Locate the cell with the specified text and output its (X, Y) center coordinate. 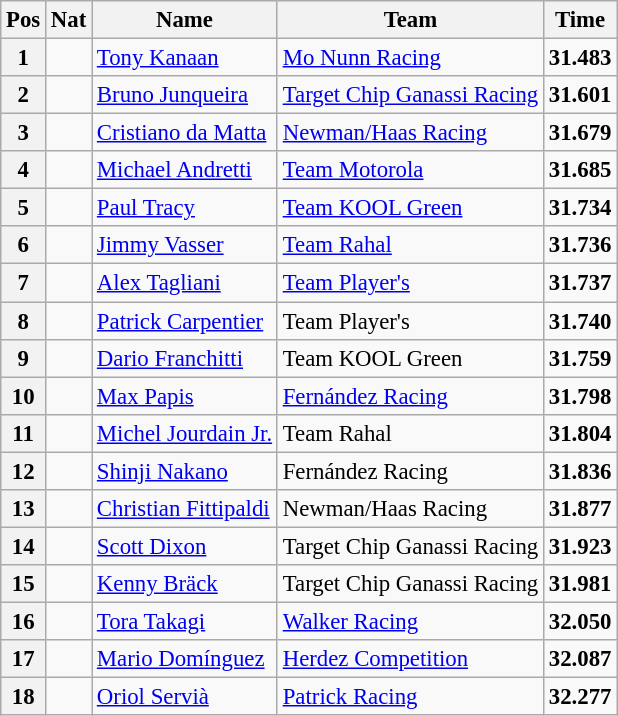
Patrick Carpentier (185, 321)
32.087 (580, 659)
31.737 (580, 283)
31.981 (580, 584)
Time (580, 20)
Team Motorola (410, 170)
11 (24, 433)
8 (24, 321)
Team (410, 20)
Max Papis (185, 396)
2 (24, 95)
Dario Franchitti (185, 358)
31.679 (580, 133)
31.804 (580, 433)
Scott Dixon (185, 546)
13 (24, 509)
Alex Tagliani (185, 283)
31.877 (580, 509)
31.734 (580, 208)
6 (24, 245)
Shinji Nakano (185, 471)
Tora Takagi (185, 621)
15 (24, 584)
32.277 (580, 697)
12 (24, 471)
Michael Andretti (185, 170)
Mo Nunn Racing (410, 58)
Oriol Servià (185, 697)
31.923 (580, 546)
31.483 (580, 58)
9 (24, 358)
Patrick Racing (410, 697)
32.050 (580, 621)
31.736 (580, 245)
Cristiano da Matta (185, 133)
3 (24, 133)
Paul Tracy (185, 208)
Herdez Competition (410, 659)
7 (24, 283)
17 (24, 659)
Kenny Bräck (185, 584)
Nat (69, 20)
Pos (24, 20)
Jimmy Vasser (185, 245)
16 (24, 621)
10 (24, 396)
Name (185, 20)
31.836 (580, 471)
18 (24, 697)
Christian Fittipaldi (185, 509)
Michel Jourdain Jr. (185, 433)
31.685 (580, 170)
5 (24, 208)
Mario Domínguez (185, 659)
Walker Racing (410, 621)
Bruno Junqueira (185, 95)
31.601 (580, 95)
1 (24, 58)
Tony Kanaan (185, 58)
31.798 (580, 396)
31.740 (580, 321)
31.759 (580, 358)
14 (24, 546)
4 (24, 170)
